Extract the [X, Y] coordinate from the center of the cell holding the provided text.  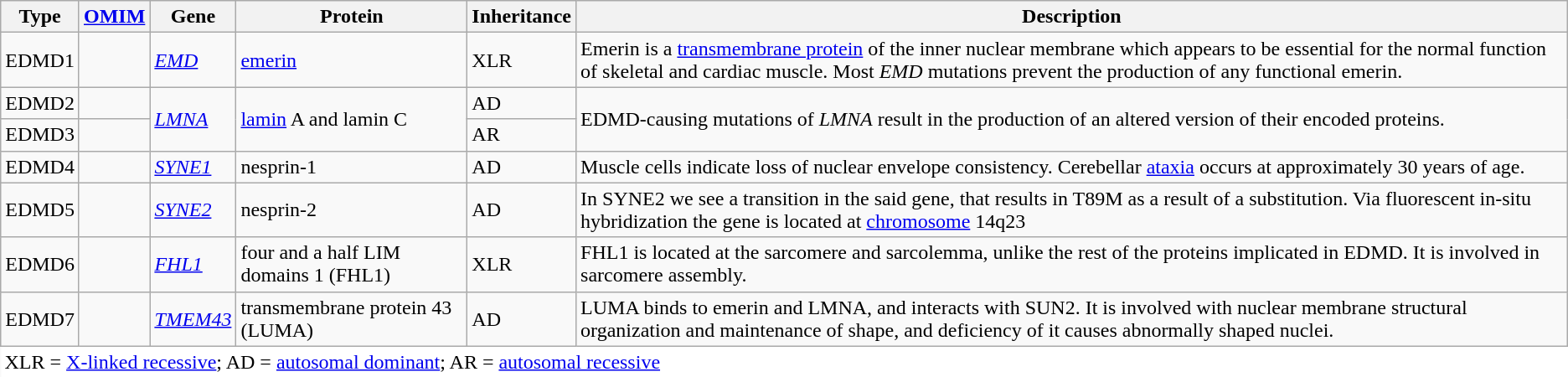
emerin [352, 60]
Inheritance [522, 17]
EDMD-causing mutations of LMNA result in the production of an altered version of their encoded proteins. [1072, 119]
EDMD1 [40, 60]
XLR = X-linked recessive; AD = autosomal dominant; AR = autosomal recessive [784, 362]
nesprin-2 [352, 209]
SYNE2 [193, 209]
transmembrane protein 43 (LUMA) [352, 318]
nesprin-1 [352, 167]
EDMD6 [40, 265]
EDMD4 [40, 167]
EMD [193, 60]
EDMD7 [40, 318]
FHL1 is located at the sarcomere and sarcolemma, unlike the rest of the proteins implicated in EDMD. It is involved in sarcomere assembly. [1072, 265]
Muscle cells indicate loss of nuclear envelope consistency. Cerebellar ataxia occurs at approximately 30 years of age. [1072, 167]
Type [40, 17]
EDMD3 [40, 135]
AR [522, 135]
TMEM43 [193, 318]
OMIM [114, 17]
Protein [352, 17]
SYNE1 [193, 167]
EDMD2 [40, 103]
four and a half LIM domains 1 (FHL1) [352, 265]
Gene [193, 17]
lamin A and lamin C [352, 119]
FHL1 [193, 265]
LMNA [193, 119]
Description [1072, 17]
EDMD5 [40, 209]
